For the text-containing cell, return its midpoint in (X, Y) coordinate format. 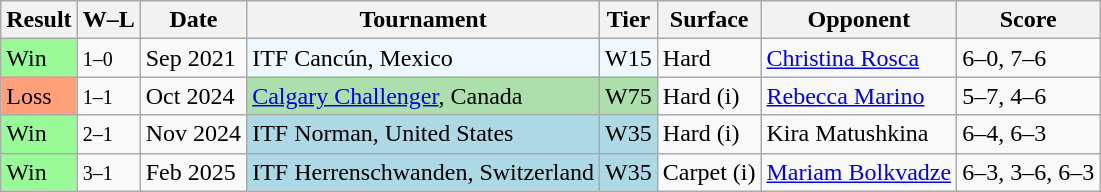
W–L (108, 20)
6–4, 6–3 (1028, 134)
W75 (629, 96)
Christina Rosca (859, 58)
ITF Norman, United States (424, 134)
Tier (629, 20)
Kira Matushkina (859, 134)
2–1 (108, 134)
Nov 2024 (193, 134)
Tournament (424, 20)
ITF Herrenschwanden, Switzerland (424, 172)
Feb 2025 (193, 172)
W15 (629, 58)
Score (1028, 20)
5–7, 4–6 (1028, 96)
Result (39, 20)
1–1 (108, 96)
Loss (39, 96)
Carpet (i) (709, 172)
Calgary Challenger, Canada (424, 96)
Date (193, 20)
ITF Cancún, Mexico (424, 58)
Sep 2021 (193, 58)
6–0, 7–6 (1028, 58)
Surface (709, 20)
Mariam Bolkvadze (859, 172)
6–3, 3–6, 6–3 (1028, 172)
3–1 (108, 172)
Rebecca Marino (859, 96)
Opponent (859, 20)
Oct 2024 (193, 96)
Hard (709, 58)
1–0 (108, 58)
